Return (x, y) of the center of cell containing provided text 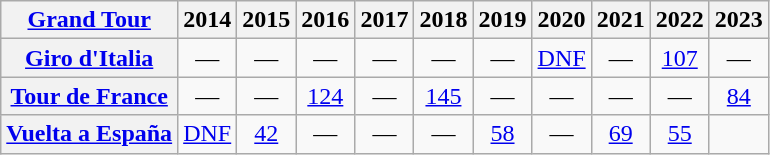
2020 (562, 20)
69 (620, 134)
107 (680, 58)
2014 (208, 20)
58 (502, 134)
55 (680, 134)
Grand Tour (90, 20)
42 (266, 134)
2021 (620, 20)
2016 (326, 20)
2019 (502, 20)
2023 (738, 20)
84 (738, 96)
145 (444, 96)
2022 (680, 20)
Tour de France (90, 96)
Vuelta a España (90, 134)
124 (326, 96)
2015 (266, 20)
2017 (384, 20)
Giro d'Italia (90, 58)
2018 (444, 20)
